Scan for the cell matching the given text and deliver its (x, y) coordinate at center. 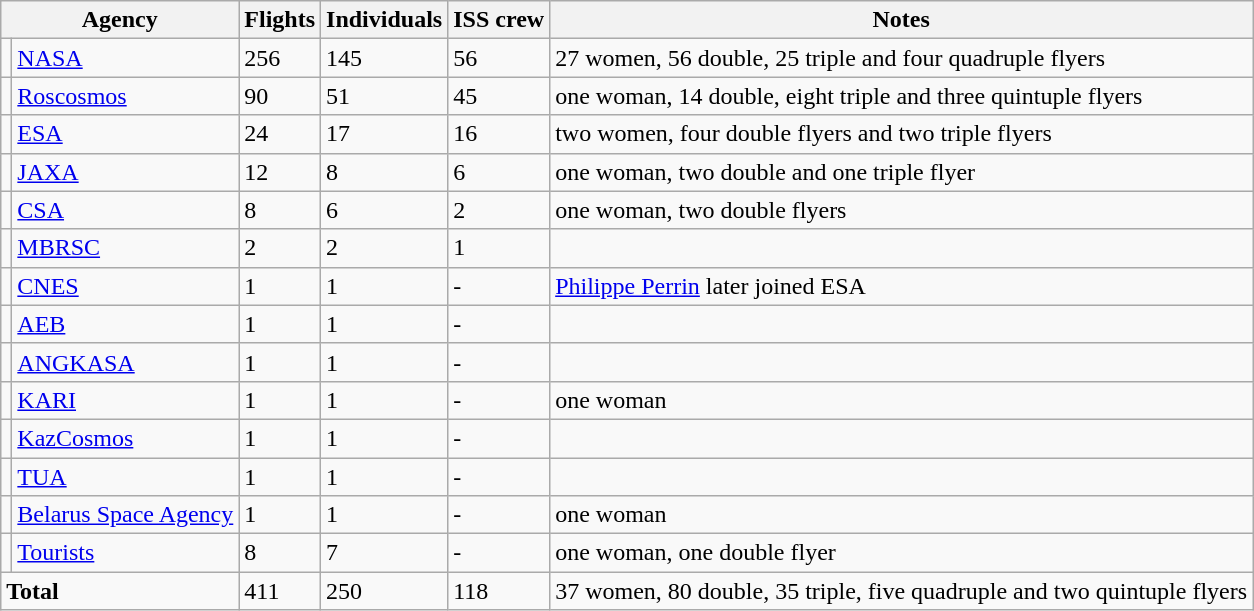
MBRSC (126, 248)
KARI (126, 400)
17 (384, 134)
Roscosmos (126, 96)
ISS crew (499, 20)
250 (384, 591)
27 women, 56 double, 25 triple and four quadruple flyers (902, 58)
NASA (126, 58)
Flights (280, 20)
56 (499, 58)
7 (384, 553)
Philippe Perrin later joined ESA (902, 286)
45 (499, 96)
90 (280, 96)
one woman, one double flyer (902, 553)
411 (280, 591)
one woman, two double and one triple flyer (902, 172)
Agency (120, 20)
Belarus Space Agency (126, 515)
ANGKASA (126, 362)
Total (120, 591)
51 (384, 96)
one woman, 14 double, eight triple and three quintuple flyers (902, 96)
JAXA (126, 172)
ESA (126, 134)
118 (499, 591)
256 (280, 58)
TUA (126, 477)
37 women, 80 double, 35 triple, five quadruple and two quintuple flyers (902, 591)
CNES (126, 286)
KazCosmos (126, 438)
12 (280, 172)
Notes (902, 20)
CSA (126, 210)
145 (384, 58)
AEB (126, 324)
two women, four double flyers and two triple flyers (902, 134)
24 (280, 134)
Tourists (126, 553)
one woman, two double flyers (902, 210)
16 (499, 134)
Individuals (384, 20)
